Provide the (x, y) coordinate of the cell's center where the given text is located.  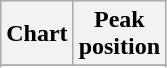
Chart (37, 34)
Peakposition (119, 34)
